Provide the [x, y] coordinate of the cell's center where the given text is located.  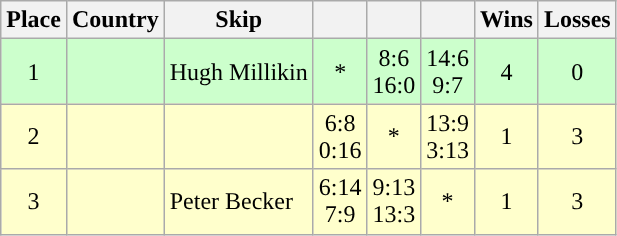
Losses [577, 20]
6:14 7:9 [340, 202]
Peter Becker [238, 202]
14:6 9:7 [448, 72]
Wins [506, 20]
0 [577, 72]
Place [34, 20]
Country [115, 20]
13:93:13 [448, 136]
6:80:16 [340, 136]
9:1313:3 [394, 202]
8:616:0 [394, 72]
4 [506, 72]
Skip [238, 20]
2 [34, 136]
Hugh Millikin [238, 72]
